Return (x, y) of the center of cell containing provided text 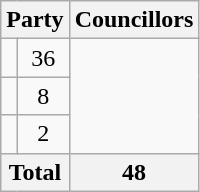
Party (35, 20)
Total (35, 172)
8 (43, 96)
2 (43, 134)
Councillors (134, 20)
36 (43, 58)
48 (134, 172)
